Detect which cell encompasses the target text, then output its [x, y] center coordinate. 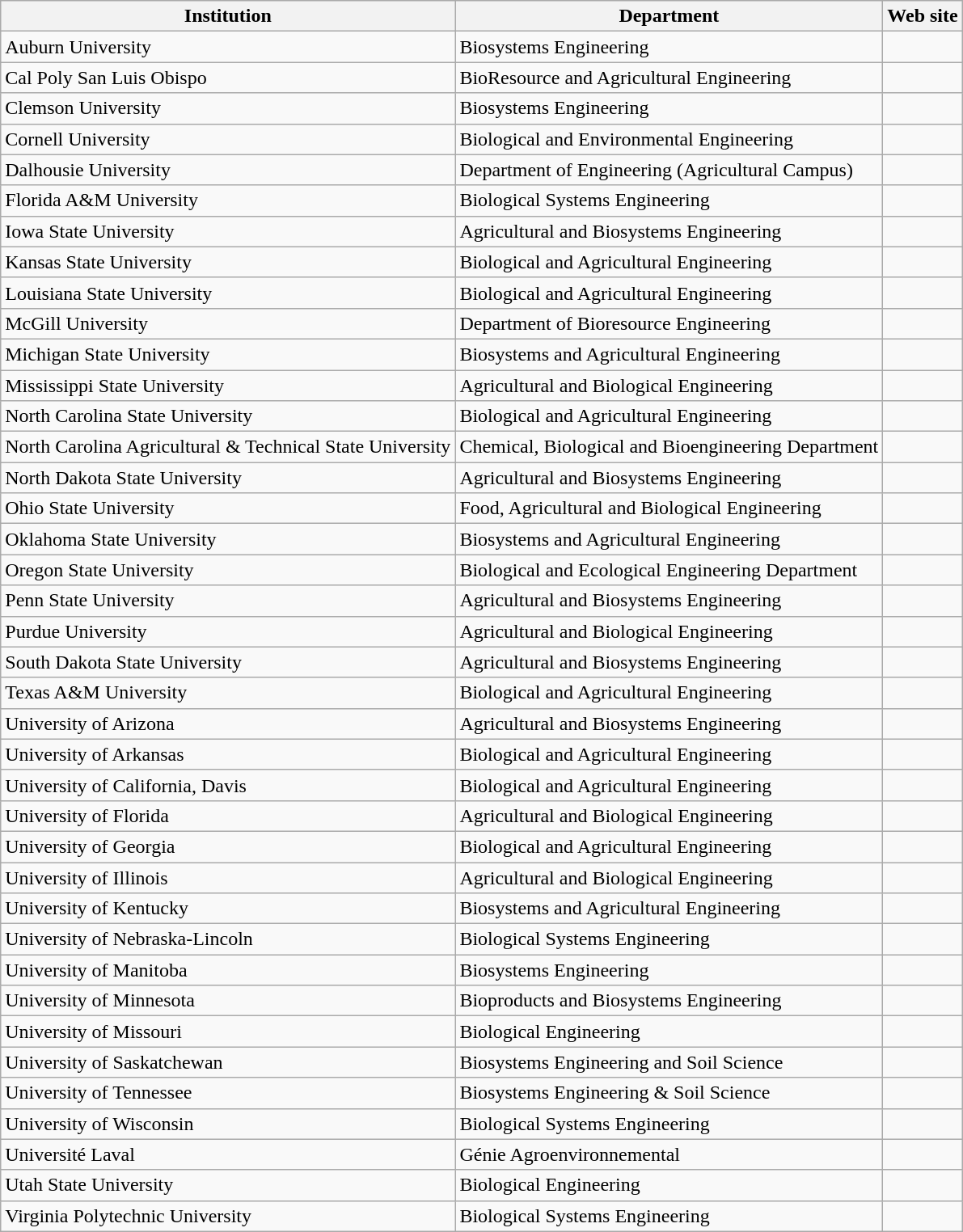
University of Arkansas [228, 754]
Virginia Polytechnic University [228, 1216]
Oregon State University [228, 570]
Auburn University [228, 47]
Food, Agricultural and Biological Engineering [669, 508]
Florida A&M University [228, 200]
University of California, Davis [228, 785]
University of Missouri [228, 1032]
South Dakota State University [228, 662]
University of Arizona [228, 724]
Cornell University [228, 139]
University of Florida [228, 816]
University of Wisconsin [228, 1124]
University of Tennessee [228, 1093]
Department of Engineering (Agricultural Campus) [669, 170]
Michigan State University [228, 354]
Biosystems Engineering and Soil Science [669, 1062]
Ohio State University [228, 508]
North Carolina State University [228, 416]
Purdue University [228, 631]
Louisiana State University [228, 293]
Biosystems Engineering & Soil Science [669, 1093]
University of Nebraska-Lincoln [228, 939]
University of Georgia [228, 846]
BioResource and Agricultural Engineering [669, 78]
Institution [228, 16]
Dalhousie University [228, 170]
Biological and Environmental Engineering [669, 139]
Biological and Ecological Engineering Department [669, 570]
University of Minnesota [228, 1001]
University of Kentucky [228, 909]
Génie Agroenvironnemental [669, 1154]
Kansas State University [228, 262]
Iowa State University [228, 231]
Oklahoma State University [228, 539]
University of Manitoba [228, 970]
University of Saskatchewan [228, 1062]
University of Illinois [228, 877]
Penn State University [228, 601]
North Dakota State University [228, 478]
Clemson University [228, 108]
North Carolina Agricultural & Technical State University [228, 447]
Cal Poly San Luis Obispo [228, 78]
Chemical, Biological and Bioengineering Department [669, 447]
Department of Bioresource Engineering [669, 323]
Texas A&M University [228, 693]
Université Laval [228, 1154]
Mississippi State University [228, 386]
Web site [923, 16]
McGill University [228, 323]
Utah State University [228, 1185]
Department [669, 16]
Bioproducts and Biosystems Engineering [669, 1001]
